Locate the cell with the specified text and output its (X, Y) center coordinate. 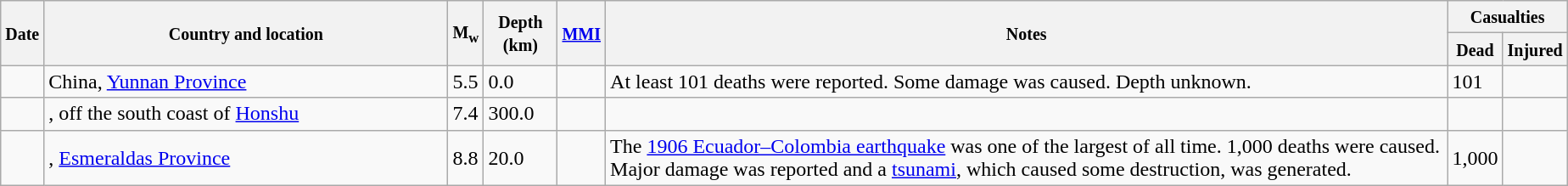
Notes (1027, 33)
MMI (582, 33)
Country and location (246, 33)
Dead (1475, 49)
7.4 (466, 114)
Casualties (1507, 17)
, Esmeraldas Province (246, 158)
Mw (466, 33)
Injured (1535, 49)
20.0 (521, 158)
101 (1475, 82)
, off the south coast of Honshu (246, 114)
Date (22, 33)
5.5 (466, 82)
0.0 (521, 82)
300.0 (521, 114)
At least 101 deaths were reported. Some damage was caused. Depth unknown. (1027, 82)
8.8 (466, 158)
1,000 (1475, 158)
China, Yunnan Province (246, 82)
Depth (km) (521, 33)
